Return the (X, Y) coordinate for the center point of the cell that contains the specified text.  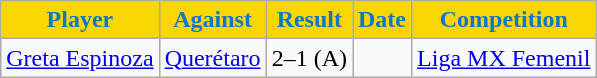
Date (382, 20)
2–1 (A) (309, 58)
Result (309, 20)
Querétaro (212, 58)
Competition (504, 20)
Against (212, 20)
Greta Espinoza (80, 58)
Player (80, 20)
Liga MX Femenil (504, 58)
